Find where the given text appears and provide that cell's center as [X, Y] coordinate. 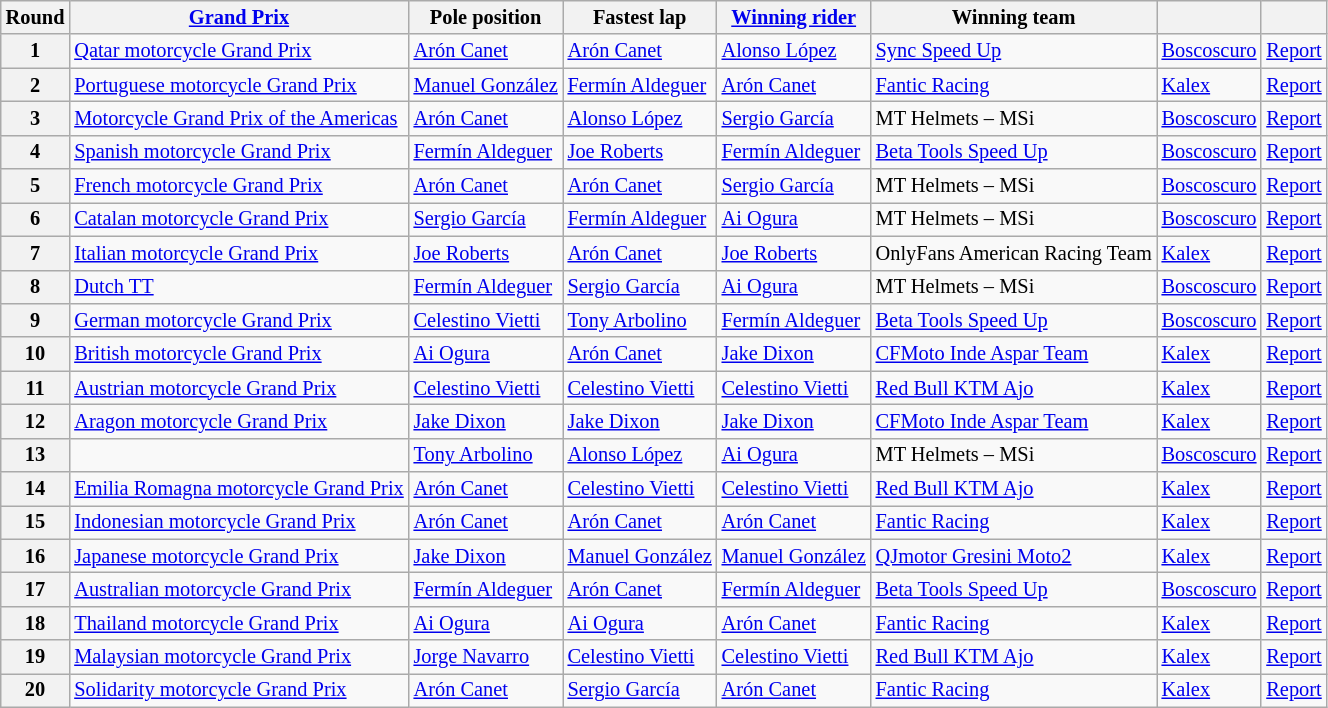
15 [36, 522]
17 [36, 589]
Malaysian motorcycle Grand Prix [238, 657]
Grand Prix [238, 17]
Spanish motorcycle Grand Prix [238, 152]
3 [36, 118]
16 [36, 556]
Catalan motorcycle Grand Prix [238, 219]
British motorcycle Grand Prix [238, 354]
10 [36, 354]
Qatar motorcycle Grand Prix [238, 51]
8 [36, 287]
Solidarity motorcycle Grand Prix [238, 690]
Indonesian motorcycle Grand Prix [238, 522]
Thailand motorcycle Grand Prix [238, 623]
Australian motorcycle Grand Prix [238, 589]
2 [36, 85]
Portuguese motorcycle Grand Prix [238, 85]
Austrian motorcycle Grand Prix [238, 388]
14 [36, 489]
Aragon motorcycle Grand Prix [238, 421]
Emilia Romagna motorcycle Grand Prix [238, 489]
19 [36, 657]
Japanese motorcycle Grand Prix [238, 556]
1 [36, 51]
Italian motorcycle Grand Prix [238, 253]
Motorcycle Grand Prix of the Americas [238, 118]
6 [36, 219]
7 [36, 253]
9 [36, 320]
Winning rider [794, 17]
OnlyFans American Racing Team [1014, 253]
Jorge Navarro [486, 657]
5 [36, 186]
Dutch TT [238, 287]
Pole position [486, 17]
13 [36, 455]
4 [36, 152]
Sync Speed Up [1014, 51]
12 [36, 421]
Fastest lap [640, 17]
Winning team [1014, 17]
German motorcycle Grand Prix [238, 320]
11 [36, 388]
Round [36, 17]
18 [36, 623]
20 [36, 690]
French motorcycle Grand Prix [238, 186]
QJmotor Gresini Moto2 [1014, 556]
